From the cell containing the given text, extract its center point as (x, y) coordinate. 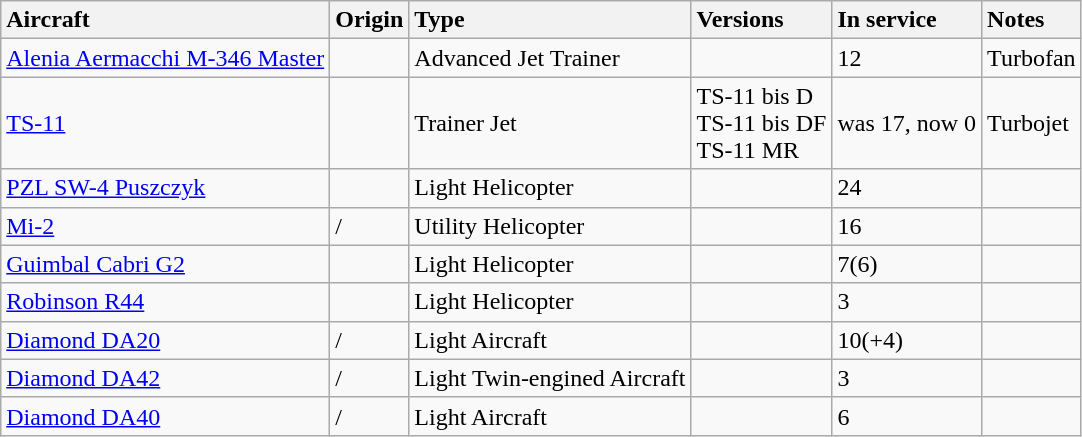
Turbojet (1032, 123)
Guimbal Cabri G2 (166, 264)
16 (907, 226)
12 (907, 58)
Turbofan (1032, 58)
In service (907, 20)
PZL SW-4 Puszczyk (166, 188)
10(+4) (907, 340)
was 17, now 0 (907, 123)
TS-11 bis DTS-11 bis DFTS-11 MR (762, 123)
24 (907, 188)
Utility Helicopter (550, 226)
Diamond DA20 (166, 340)
Aircraft (166, 20)
Notes (1032, 20)
Alenia Aermacchi M-346 Master (166, 58)
Diamond DA42 (166, 378)
Mi-2 (166, 226)
Advanced Jet Trainer (550, 58)
Robinson R44 (166, 302)
6 (907, 416)
Versions (762, 20)
Origin (370, 20)
Type (550, 20)
7(6) (907, 264)
Diamond DA40 (166, 416)
TS-11 (166, 123)
Trainer Jet (550, 123)
Light Twin-engined Aircraft (550, 378)
